Pinpoint the cell where the given text exists, returning its [X, Y] midpoint coordinate. 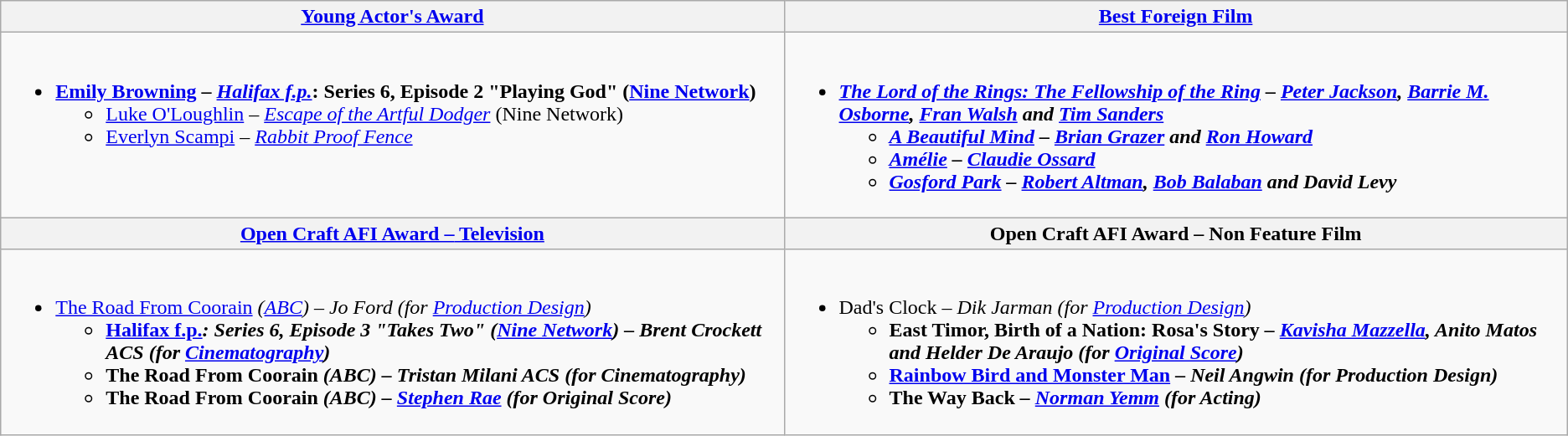
Open Craft AFI Award – Non Feature Film [1176, 233]
Best Foreign Film [1176, 17]
Open Craft AFI Award – Television [392, 233]
Young Actor's Award [392, 17]
